Determine the [X, Y] coordinate at the center of the cell enclosing the given text.  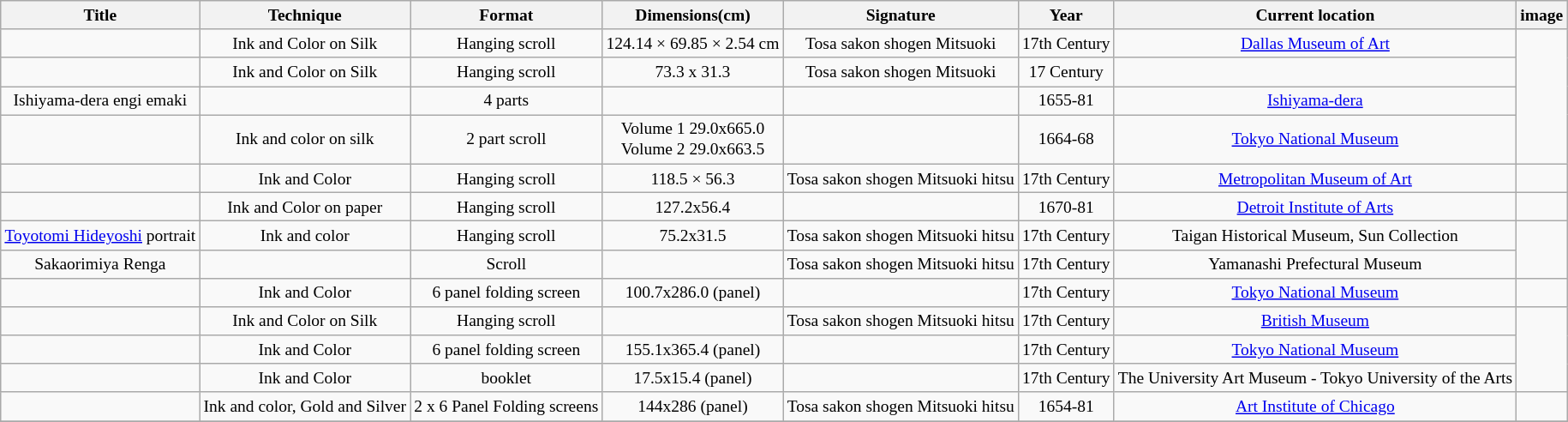
1655-81 [1066, 101]
The University Art Museum - Tokyo University of the Arts [1315, 377]
Ishiyama-dera [1315, 101]
Ink and color [305, 235]
4 parts [506, 101]
2 part scroll [506, 139]
Taigan Historical Museum, Sun Collection [1315, 235]
118.5 × 56.3 [692, 178]
Ink and color, Gold and Silver [305, 407]
Ishiyama-dera engi emaki [100, 101]
Scroll [506, 264]
image [1542, 15]
Toyotomi Hideyoshi portrait [100, 235]
Metropolitan Museum of Art [1315, 178]
17 Century [1066, 72]
Sakaorimiya Renga [100, 264]
1654-81 [1066, 407]
Ink and Color on paper [305, 206]
British Museum [1315, 321]
1664-68 [1066, 139]
Dimensions(cm) [692, 15]
Ink and color on silk [305, 139]
booklet [506, 377]
17.5x15.4 (panel) [692, 377]
Title [100, 15]
2 x 6 Panel Folding screens [506, 407]
144x286 (panel) [692, 407]
73.3 x 31.3 [692, 72]
Art Institute of Chicago [1315, 407]
Dallas Museum of Art [1315, 43]
75.2x31.5 [692, 235]
155.1x365.4 (panel) [692, 350]
Detroit Institute of Arts [1315, 206]
127.2x56.4 [692, 206]
Year [1066, 15]
Yamanashi Prefectural Museum [1315, 264]
1670-81 [1066, 206]
Format [506, 15]
100.7x286.0 (panel) [692, 292]
Volume 1 29.0x665.0Volume 2 29.0x663.5 [692, 139]
Signature [901, 15]
Technique [305, 15]
124.14 × 69.85 × 2.54 cm [692, 43]
Current location [1315, 15]
